Return [X, Y] of the center of cell containing provided text 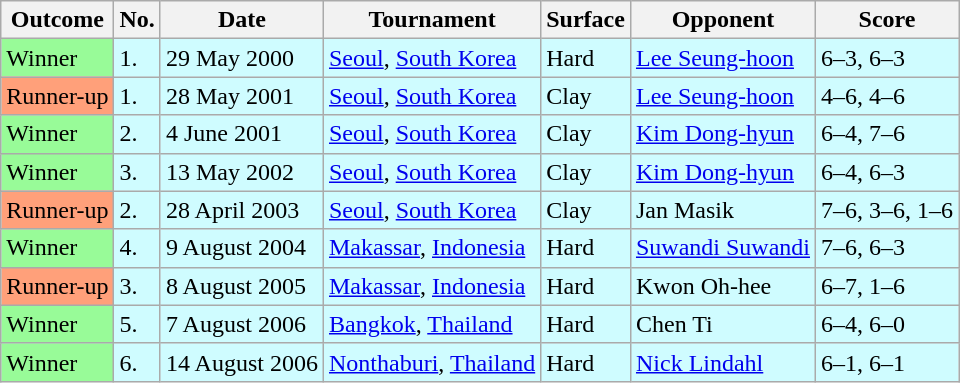
4. [137, 248]
Date [242, 20]
9 August 2004 [242, 248]
Tournament [432, 20]
Score [888, 20]
No. [137, 20]
28 April 2003 [242, 210]
6–1, 6–1 [888, 362]
Nonthaburi, Thailand [432, 362]
7 August 2006 [242, 324]
Jan Masik [722, 210]
Nick Lindahl [722, 362]
Surface [586, 20]
6–3, 6–3 [888, 58]
7–6, 6–3 [888, 248]
13 May 2002 [242, 172]
4–6, 4–6 [888, 96]
6. [137, 362]
4 June 2001 [242, 134]
6–7, 1–6 [888, 286]
Kwon Oh-hee [722, 286]
28 May 2001 [242, 96]
Opponent [722, 20]
6–4, 6–3 [888, 172]
8 August 2005 [242, 286]
14 August 2006 [242, 362]
7–6, 3–6, 1–6 [888, 210]
5. [137, 324]
Chen Ti [722, 324]
Outcome [58, 20]
6–4, 7–6 [888, 134]
Bangkok, Thailand [432, 324]
29 May 2000 [242, 58]
Suwandi Suwandi [722, 248]
6–4, 6–0 [888, 324]
